Identify which cell holds the provided text, then report its (X, Y) central coordinate. 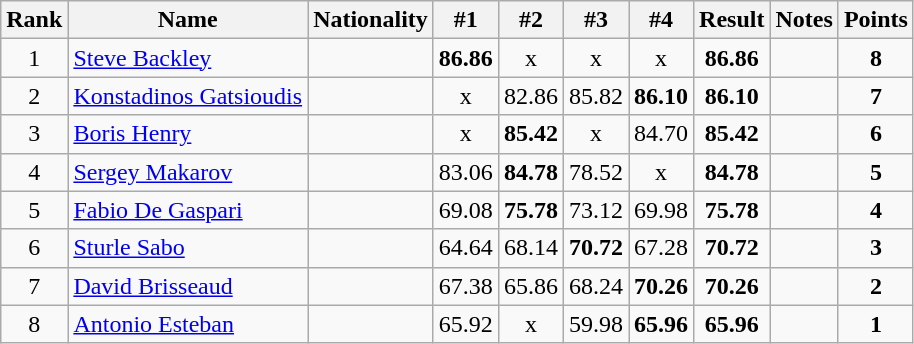
69.08 (466, 210)
Boris Henry (188, 134)
68.24 (596, 286)
65.86 (530, 286)
Nationality (371, 20)
#4 (662, 20)
83.06 (466, 172)
Notes (804, 20)
#1 (466, 20)
Result (732, 20)
78.52 (596, 172)
Fabio De Gaspari (188, 210)
59.98 (596, 324)
Sergey Makarov (188, 172)
64.64 (466, 248)
73.12 (596, 210)
69.98 (662, 210)
Sturle Sabo (188, 248)
Points (876, 20)
84.70 (662, 134)
67.38 (466, 286)
65.92 (466, 324)
David Brisseaud (188, 286)
Konstadinos Gatsioudis (188, 96)
Antonio Esteban (188, 324)
85.82 (596, 96)
67.28 (662, 248)
Name (188, 20)
Rank (34, 20)
82.86 (530, 96)
Steve Backley (188, 58)
#2 (530, 20)
68.14 (530, 248)
#3 (596, 20)
